Return (x, y) of the center of cell containing provided text 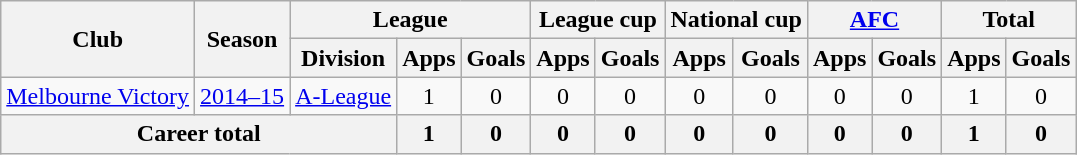
Melbourne Victory (98, 96)
Club (98, 39)
National cup (736, 20)
Division (344, 58)
Season (242, 39)
A-League (344, 96)
Total (1009, 20)
League cup (598, 20)
Career total (199, 134)
2014–15 (242, 96)
AFC (874, 20)
League (410, 20)
